Extract the [x, y] coordinate from the center of the cell holding the provided text.  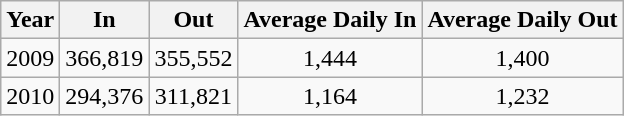
Average Daily Out [522, 20]
366,819 [104, 58]
2010 [30, 96]
311,821 [194, 96]
294,376 [104, 96]
Out [194, 20]
1,444 [330, 58]
Average Daily In [330, 20]
2009 [30, 58]
Year [30, 20]
1,164 [330, 96]
355,552 [194, 58]
In [104, 20]
1,232 [522, 96]
1,400 [522, 58]
